Search for the cell housing the specified text and yield its (X, Y) center coordinate. 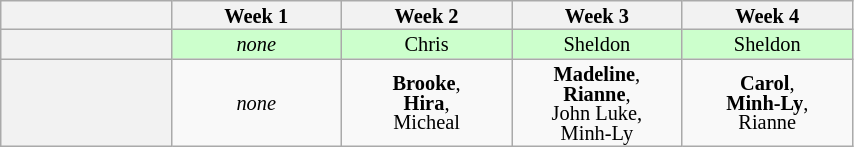
Week 2 (426, 14)
Week 3 (597, 14)
Carol,Minh-Ly,Rianne (767, 103)
Chris (426, 44)
Week 4 (767, 14)
Week 1 (256, 14)
Madeline,Rianne,John Luke,Minh-Ly (597, 103)
Brooke,Hira,Micheal (426, 103)
